Find where the given text appears and provide that cell's center as (x, y) coordinate. 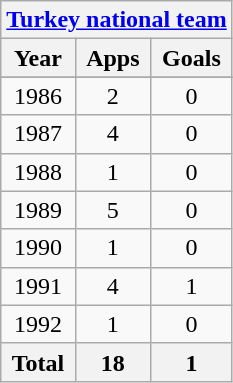
1986 (38, 96)
2 (112, 96)
1990 (38, 248)
5 (112, 210)
1987 (38, 134)
1991 (38, 286)
Apps (112, 58)
Total (38, 362)
Year (38, 58)
18 (112, 362)
Goals (192, 58)
Turkey national team (117, 20)
1988 (38, 172)
1992 (38, 324)
1989 (38, 210)
